Capture the cell that displays the provided text and extract its (X, Y) central coordinate. 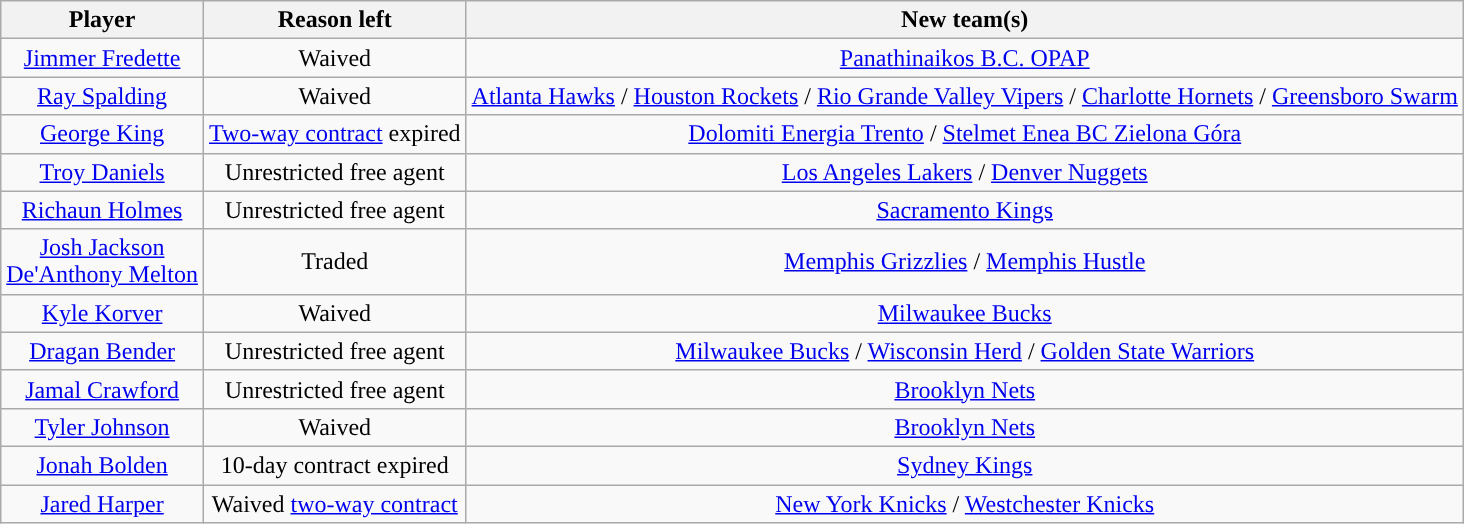
Panathinaikos B.C. OPAP (964, 58)
Dragan Bender (102, 351)
Milwaukee Bucks (964, 313)
Jared Harper (102, 503)
Waived two-way contract (334, 503)
Two-way contract expired (334, 134)
Los Angeles Lakers / Denver Nuggets (964, 172)
New team(s) (964, 20)
Jonah Bolden (102, 465)
New York Knicks / Westchester Knicks (964, 503)
Josh JacksonDe'Anthony Melton (102, 262)
Player (102, 20)
Ray Spalding (102, 96)
Richaun Holmes (102, 210)
Jimmer Fredette (102, 58)
Kyle Korver (102, 313)
10-day contract expired (334, 465)
Traded (334, 262)
Sydney Kings (964, 465)
Atlanta Hawks / Houston Rockets / Rio Grande Valley Vipers / Charlotte Hornets / Greensboro Swarm (964, 96)
Dolomiti Energia Trento / Stelmet Enea BC Zielona Góra (964, 134)
Reason left (334, 20)
Milwaukee Bucks / Wisconsin Herd / Golden State Warriors (964, 351)
Tyler Johnson (102, 427)
George King (102, 134)
Troy Daniels (102, 172)
Sacramento Kings (964, 210)
Jamal Crawford (102, 389)
Memphis Grizzlies / Memphis Hustle (964, 262)
